Scan for the cell matching the given text and deliver its (X, Y) coordinate at center. 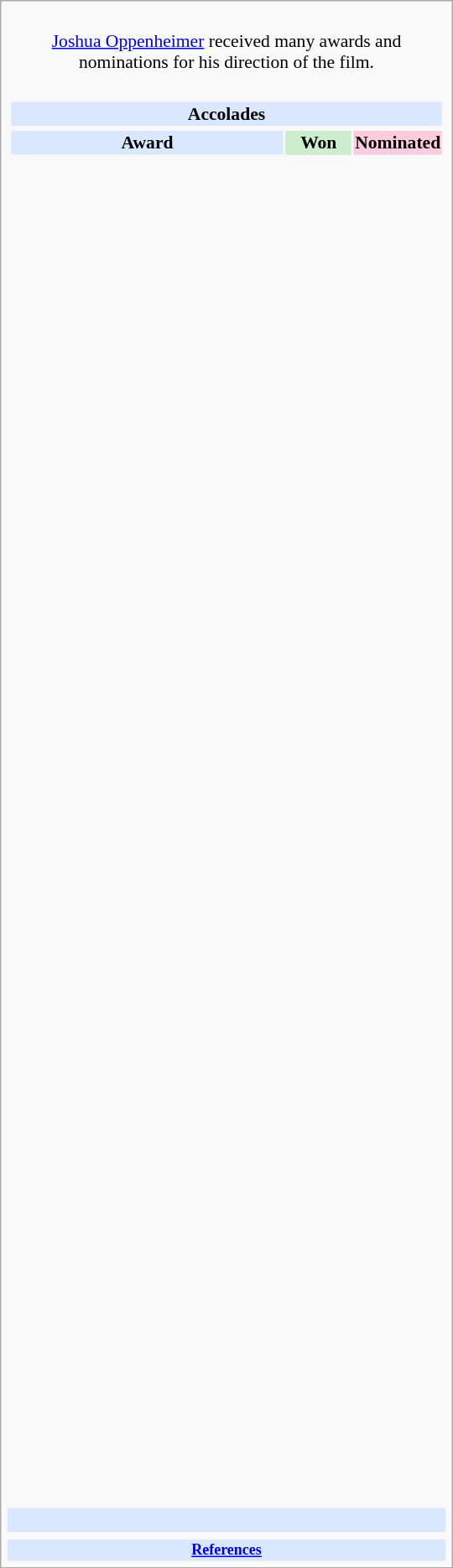
Award (147, 143)
Accolades Award Won Nominated (226, 791)
Won (319, 143)
References (226, 1550)
Nominated (398, 143)
Joshua Oppenheimer received many awards and nominations for his direction of the film. (226, 41)
Accolades (226, 113)
